Output the [x, y] coordinate of the center of the cell containing the given text.  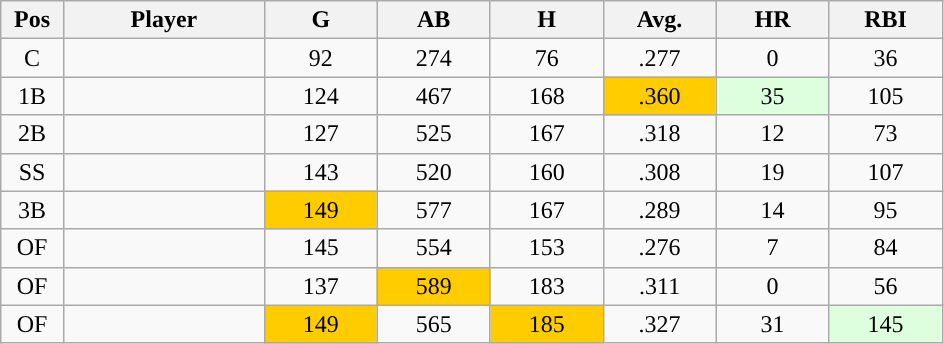
14 [772, 210]
Avg. [660, 20]
C [32, 58]
95 [886, 210]
.276 [660, 248]
36 [886, 58]
Player [164, 20]
520 [434, 172]
127 [320, 134]
12 [772, 134]
.318 [660, 134]
185 [546, 324]
3B [32, 210]
G [320, 20]
525 [434, 134]
AB [434, 20]
124 [320, 96]
56 [886, 286]
76 [546, 58]
.289 [660, 210]
92 [320, 58]
274 [434, 58]
SS [32, 172]
143 [320, 172]
.360 [660, 96]
467 [434, 96]
.277 [660, 58]
35 [772, 96]
HR [772, 20]
168 [546, 96]
.311 [660, 286]
565 [434, 324]
7 [772, 248]
160 [546, 172]
73 [886, 134]
554 [434, 248]
577 [434, 210]
H [546, 20]
.308 [660, 172]
31 [772, 324]
107 [886, 172]
105 [886, 96]
19 [772, 172]
2B [32, 134]
183 [546, 286]
137 [320, 286]
84 [886, 248]
589 [434, 286]
RBI [886, 20]
.327 [660, 324]
Pos [32, 20]
153 [546, 248]
1B [32, 96]
